For the text-containing cell, return its midpoint in (X, Y) coordinate format. 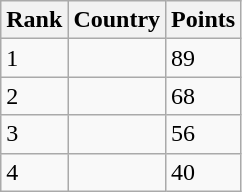
68 (204, 96)
Rank (34, 20)
89 (204, 58)
3 (34, 134)
Points (204, 20)
1 (34, 58)
2 (34, 96)
56 (204, 134)
4 (34, 172)
40 (204, 172)
Country (117, 20)
